Find where the given text appears and provide that cell's center as (x, y) coordinate. 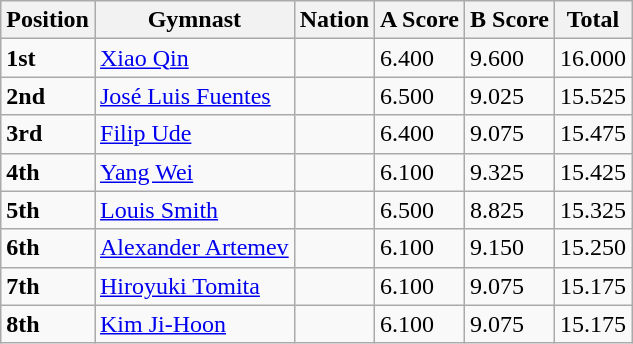
9.325 (510, 172)
Alexander Artemev (194, 248)
Filip Ude (194, 134)
Xiao Qin (194, 58)
15.425 (592, 172)
2nd (48, 96)
4th (48, 172)
3rd (48, 134)
16.000 (592, 58)
9.600 (510, 58)
15.325 (592, 210)
8th (48, 324)
9.025 (510, 96)
15.525 (592, 96)
15.475 (592, 134)
B Score (510, 20)
1st (48, 58)
José Luis Fuentes (194, 96)
Yang Wei (194, 172)
7th (48, 286)
Gymnast (194, 20)
Hiroyuki Tomita (194, 286)
A Score (420, 20)
Total (592, 20)
8.825 (510, 210)
15.250 (592, 248)
Position (48, 20)
9.150 (510, 248)
Louis Smith (194, 210)
Nation (334, 20)
Kim Ji-Hoon (194, 324)
6th (48, 248)
5th (48, 210)
